Return [x, y] of the center of cell containing provided text 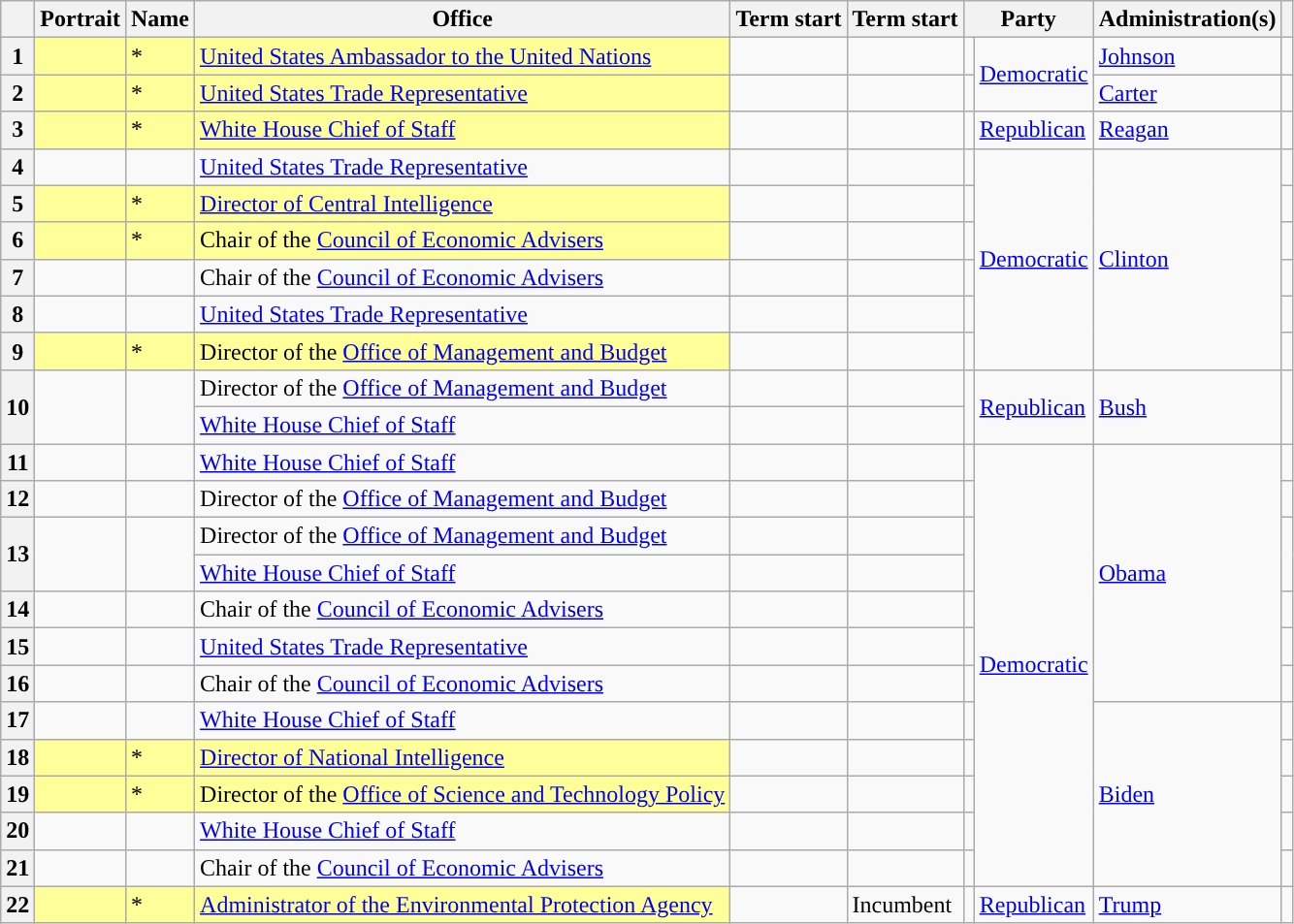
14 [17, 610]
Bush [1187, 406]
Trump [1187, 905]
Portrait [81, 19]
8 [17, 314]
1 [17, 56]
9 [17, 351]
20 [17, 831]
21 [17, 868]
United States Ambassador to the United Nations [463, 56]
19 [17, 794]
18 [17, 757]
Obama [1187, 573]
3 [17, 130]
16 [17, 684]
Biden [1187, 794]
2 [17, 93]
Party [1028, 19]
Director of Central Intelligence [463, 204]
Clinton [1187, 259]
Administration(s) [1187, 19]
Incumbent [905, 905]
11 [17, 462]
17 [17, 720]
Director of the Office of Science and Technology Policy [463, 794]
5 [17, 204]
Carter [1187, 93]
13 [17, 555]
10 [17, 406]
Name [159, 19]
7 [17, 277]
Reagan [1187, 130]
Johnson [1187, 56]
Director of National Intelligence [463, 757]
6 [17, 240]
15 [17, 647]
12 [17, 499]
Administrator of the Environmental Protection Agency [463, 905]
4 [17, 167]
Office [463, 19]
22 [17, 905]
